Scan for the cell matching the given text and deliver its [x, y] coordinate at center. 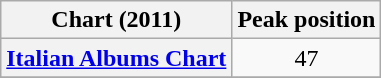
Chart (2011) [116, 20]
Peak position [306, 20]
Italian Albums Chart [116, 58]
47 [306, 58]
